Detect which cell encompasses the target text, then output its (X, Y) center coordinate. 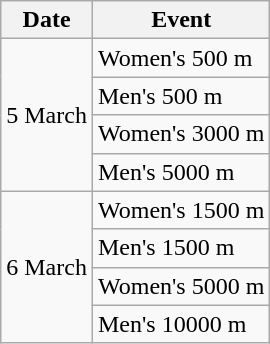
Men's 500 m (180, 96)
Women's 500 m (180, 58)
5 March (47, 115)
Men's 10000 m (180, 324)
6 March (47, 267)
Event (180, 20)
Women's 5000 m (180, 286)
Men's 5000 m (180, 172)
Men's 1500 m (180, 248)
Women's 3000 m (180, 134)
Women's 1500 m (180, 210)
Date (47, 20)
